Detect which cell encompasses the target text, then output its (X, Y) center coordinate. 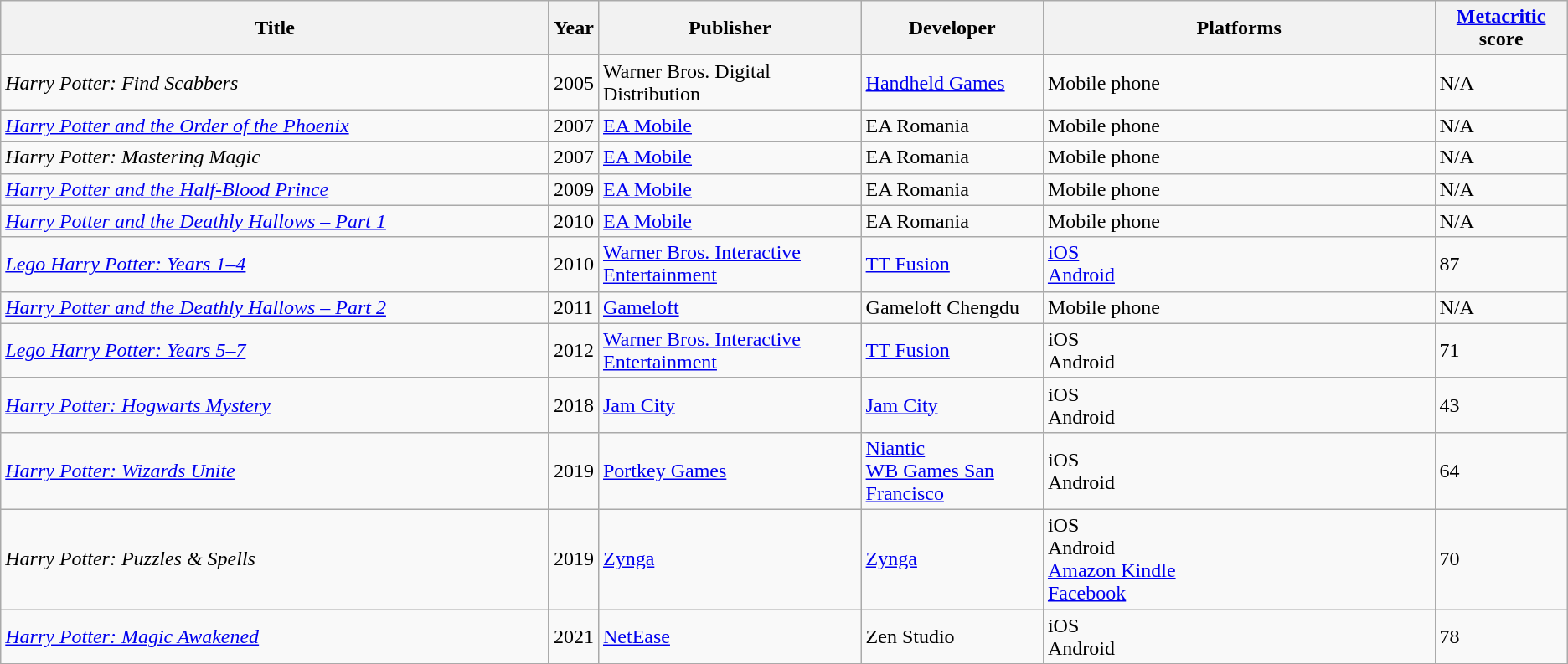
Warner Bros. Digital Distribution (730, 82)
2011 (573, 307)
2018 (573, 405)
Gameloft (730, 307)
2009 (573, 189)
Harry Potter: Wizards Unite (275, 471)
Publisher (730, 28)
Title (275, 28)
2021 (573, 636)
NianticWB Games San Francisco (952, 471)
Developer (952, 28)
iOSAndroidAmazon KindleFacebook (1239, 559)
Harry Potter: Magic Awakened (275, 636)
Harry Potter and the Deathly Hallows – Part 2 (275, 307)
2005 (573, 82)
Lego Harry Potter: Years 1–4 (275, 265)
Harry Potter: Hogwarts Mystery (275, 405)
64 (1501, 471)
Harry Potter: Find Scabbers (275, 82)
NetEase (730, 636)
78 (1501, 636)
Metacritic score (1501, 28)
Year (573, 28)
Lego Harry Potter: Years 5–7 (275, 350)
Portkey Games (730, 471)
Zen Studio (952, 636)
Handheld Games (952, 82)
Harry Potter and the Deathly Hallows – Part 1 (275, 221)
Gameloft Chengdu (952, 307)
71 (1501, 350)
87 (1501, 265)
Platforms (1239, 28)
2012 (573, 350)
Harry Potter: Mastering Magic (275, 157)
43 (1501, 405)
Harry Potter and the Order of the Phoenix (275, 126)
Harry Potter: Puzzles & Spells (275, 559)
Harry Potter and the Half-Blood Prince (275, 189)
70 (1501, 559)
